From the cell containing the given text, extract its center point as [X, Y] coordinate. 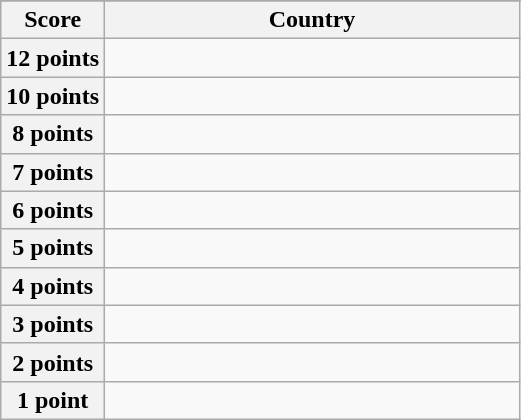
2 points [53, 362]
1 point [53, 400]
6 points [53, 210]
4 points [53, 286]
10 points [53, 96]
12 points [53, 58]
Country [312, 20]
5 points [53, 248]
7 points [53, 172]
3 points [53, 324]
8 points [53, 134]
Score [53, 20]
